Return (x, y) of the center of cell containing provided text 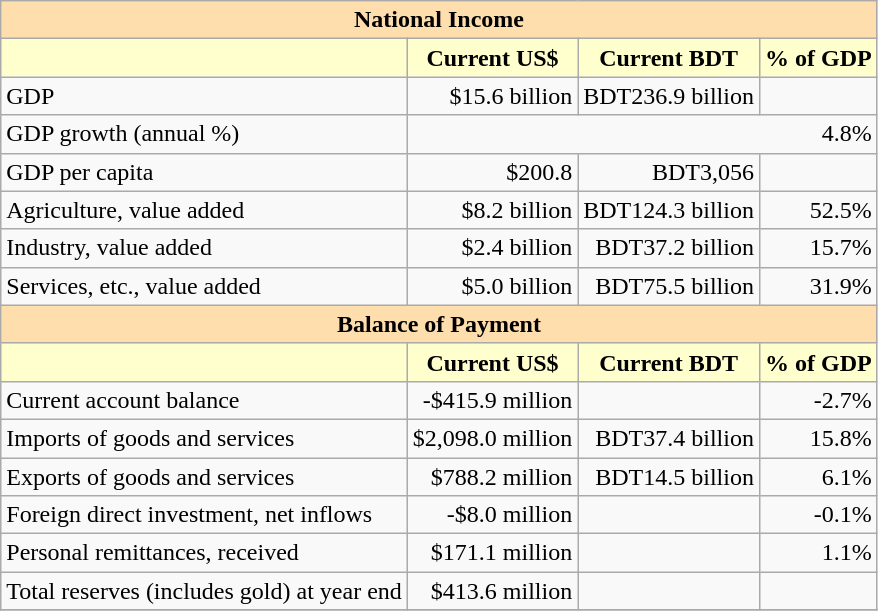
GDP (204, 96)
BDT14.5 billion (669, 477)
1.1% (818, 553)
$200.8 (492, 172)
Total reserves (includes gold) at year end (204, 591)
31.9% (818, 286)
$2,098.0 million (492, 438)
Agriculture, value added (204, 210)
Services, etc., value added (204, 286)
Industry, value added (204, 248)
BDT124.3 billion (669, 210)
$413.6 million (492, 591)
GDP growth (annual %) (204, 134)
6.1% (818, 477)
Imports of goods and services (204, 438)
15.7% (818, 248)
BDT37.4 billion (669, 438)
Foreign direct investment, net inflows (204, 515)
$8.2 billion (492, 210)
GDP per capita (204, 172)
15.8% (818, 438)
$5.0 billion (492, 286)
-0.1% (818, 515)
BDT3,056 (669, 172)
Personal remittances, received (204, 553)
4.8% (642, 134)
-2.7% (818, 400)
National Income (439, 20)
-$8.0 million (492, 515)
$2.4 billion (492, 248)
Exports of goods and services (204, 477)
$15.6 billion (492, 96)
Balance of Payment (439, 324)
Current account balance (204, 400)
52.5% (818, 210)
BDT75.5 billion (669, 286)
$171.1 million (492, 553)
BDT236.9 billion (669, 96)
BDT37.2 billion (669, 248)
$788.2 million (492, 477)
-$415.9 million (492, 400)
